Pinpoint the cell where the given text exists, returning its (X, Y) midpoint coordinate. 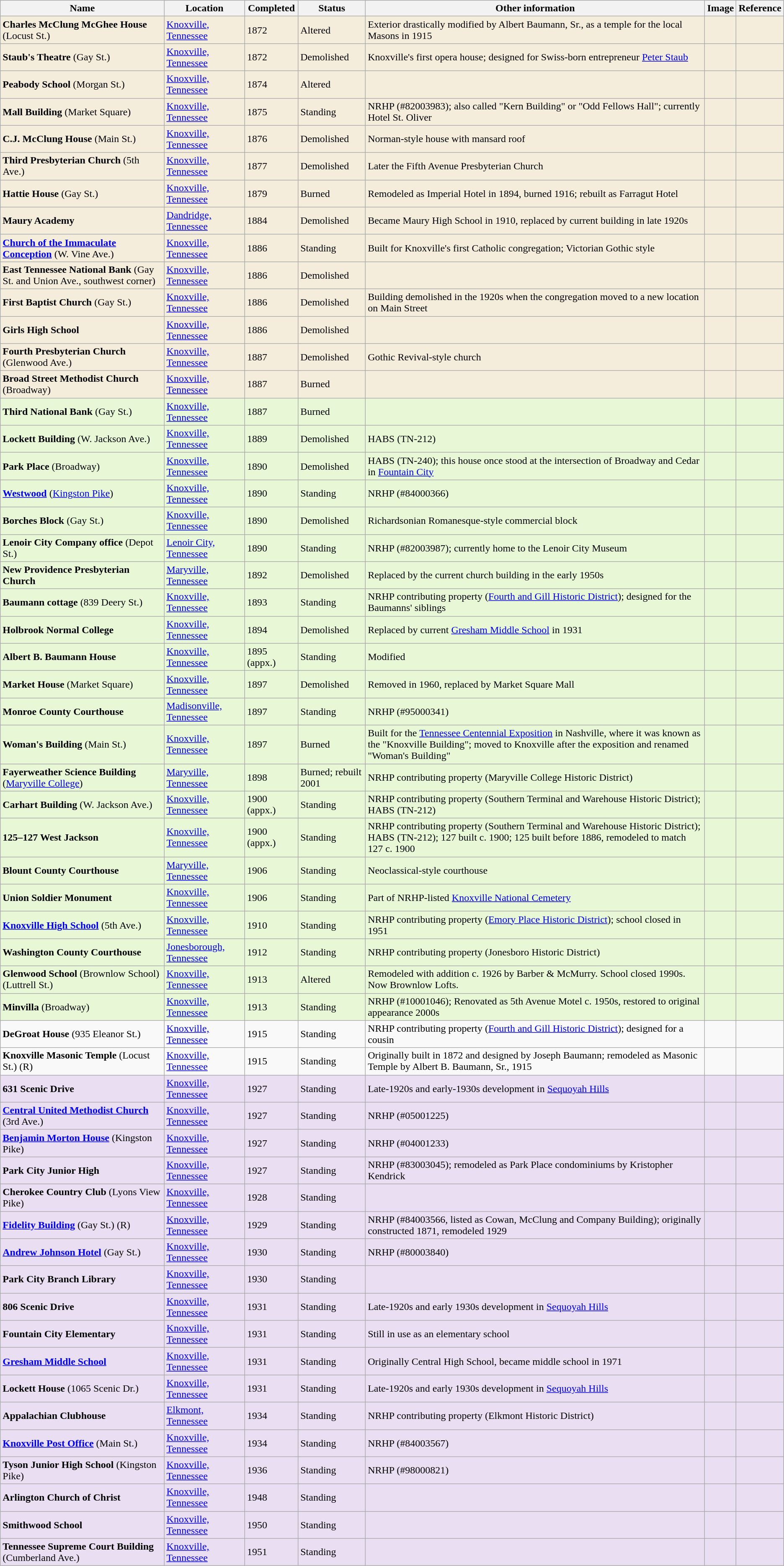
Fountain City Elementary (82, 1334)
Tyson Junior High School (Kingston Pike) (82, 1470)
Knoxville Post Office (Main St.) (82, 1443)
Market House (Market Square) (82, 684)
NRHP (#95000341) (535, 712)
806 Scenic Drive (82, 1307)
NRHP (#83003045); remodeled as Park Place condominiums by Kristopher Kendrick (535, 1170)
Removed in 1960, replaced by Market Square Mall (535, 684)
NRHP contributing property (Fourth and Gill Historic District); designed for a cousin (535, 1034)
1928 (271, 1198)
NRHP (#84003566, listed as Cowan, McClung and Company Building); originally constructed 1871, remodeled 1929 (535, 1224)
Status (332, 8)
Fidelity Building (Gay St.) (R) (82, 1224)
Hattie House (Gay St.) (82, 194)
Park Place (Broadway) (82, 466)
Jonesborough, Tennessee (204, 952)
Lenoir City Company office (Depot St.) (82, 548)
1894 (271, 629)
Charles McClung McGhee House (Locust St.) (82, 30)
1889 (271, 439)
Neoclassical-style courthouse (535, 871)
Replaced by current Gresham Middle School in 1931 (535, 629)
HABS (TN-240); this house once stood at the intersection of Broadway and Cedar in Fountain City (535, 466)
NRHP (#84003567) (535, 1443)
Central United Methodist Church (3rd Ave.) (82, 1116)
Other information (535, 8)
Girls High School (82, 329)
NRHP contributing property (Emory Place Historic District); school closed in 1951 (535, 925)
Lenoir City, Tennessee (204, 548)
NRHP (#05001225) (535, 1116)
NRHP (#04001233) (535, 1143)
Fourth Presbyterian Church (Glenwood Ave.) (82, 357)
Replaced by the current church building in the early 1950s (535, 575)
Washington County Courthouse (82, 952)
1951 (271, 1552)
Carhart Building (W. Jackson Ave.) (82, 805)
Church of the Immaculate Conception (W. Vine Ave.) (82, 248)
Remodeled with addition c. 1926 by Barber & McMurry. School closed 1990s. Now Brownlow Lofts. (535, 980)
Elkmont, Tennessee (204, 1416)
Benjamin Morton House (Kingston Pike) (82, 1143)
Building demolished in the 1920s when the congregation moved to a new location on Main Street (535, 303)
Location (204, 8)
Albert B. Baumann House (82, 657)
Blount County Courthouse (82, 871)
Monroe County Courthouse (82, 712)
NRHP (#10001046); Renovated as 5th Avenue Motel c. 1950s, restored to original appearance 2000s (535, 1007)
Arlington Church of Christ (82, 1498)
Westwood (Kingston Pike) (82, 494)
NRHP contributing property (Fourth and Gill Historic District); designed for the Baumanns' siblings (535, 603)
Completed (271, 8)
Name (82, 8)
NRHP contributing property (Elkmont Historic District) (535, 1416)
Borches Block (Gay St.) (82, 520)
NRHP contributing property (Southern Terminal and Warehouse Historic District); HABS (TN-212) (535, 805)
Knoxville's first opera house; designed for Swiss-born entrepreneur Peter Staub (535, 57)
1950 (271, 1525)
Maury Academy (82, 220)
Modified (535, 657)
DeGroat House (935 Eleanor St.) (82, 1034)
Park City Branch Library (82, 1280)
1895 (appx.) (271, 657)
Exterior drastically modified by Albert Baumann, Sr., as a temple for the local Masons in 1915 (535, 30)
Became Maury High School in 1910, replaced by current building in late 1920s (535, 220)
NRHP (#82003987); currently home to the Lenoir City Museum (535, 548)
Peabody School (Morgan St.) (82, 85)
Tennessee Supreme Court Building (Cumberland Ave.) (82, 1552)
HABS (TN-212) (535, 439)
NRHP (#80003840) (535, 1252)
631 Scenic Drive (82, 1089)
1874 (271, 85)
First Baptist Church (Gay St.) (82, 303)
1879 (271, 194)
1893 (271, 603)
1912 (271, 952)
Originally built in 1872 and designed by Joseph Baumann; remodeled as Masonic Temple by Albert B. Baumann, Sr., 1915 (535, 1061)
NRHP (#82003983); also called "Kern Building" or "Odd Fellows Hall"; currently Hotel St. Oliver (535, 111)
Richardsonian Romanesque-style commercial block (535, 520)
Originally Central High School, became middle school in 1971 (535, 1361)
Norman-style house with mansard roof (535, 139)
Still in use as an elementary school (535, 1334)
Knoxville High School (5th Ave.) (82, 925)
NRHP contributing property (Maryville College Historic District) (535, 777)
NRHP (#84000366) (535, 494)
Union Soldier Monument (82, 898)
Late-1920s and early-1930s development in Sequoyah Hills (535, 1089)
Part of NRHP-listed Knoxville National Cemetery (535, 898)
1936 (271, 1470)
1876 (271, 139)
Later the Fifth Avenue Presbyterian Church (535, 166)
Remodeled as Imperial Hotel in 1894, burned 1916; rebuilt as Farragut Hotel (535, 194)
Built for Knoxville's first Catholic congregation; Victorian Gothic style (535, 248)
Andrew Johnson Hotel (Gay St.) (82, 1252)
1884 (271, 220)
1898 (271, 777)
Gothic Revival-style church (535, 357)
Gresham Middle School (82, 1361)
Madisonville, Tennessee (204, 712)
Burned; rebuilt 2001 (332, 777)
Cherokee Country Club (Lyons View Pike) (82, 1198)
Broad Street Methodist Church (Broadway) (82, 385)
Knoxville Masonic Temple (Locust St.) (R) (82, 1061)
Woman's Building (Main St.) (82, 744)
Mall Building (Market Square) (82, 111)
Fayerweather Science Building (Maryville College) (82, 777)
New Providence Presbyterian Church (82, 575)
NRHP contributing property (Jonesboro Historic District) (535, 952)
Baumann cottage (839 Deery St.) (82, 603)
Holbrook Normal College (82, 629)
NRHP (#98000821) (535, 1470)
Third Presbyterian Church (5th Ave.) (82, 166)
C.J. McClung House (Main St.) (82, 139)
1892 (271, 575)
Minvilla (Broadway) (82, 1007)
Appalachian Clubhouse (82, 1416)
Dandridge, Tennessee (204, 220)
Third National Bank (Gay St.) (82, 412)
East Tennessee National Bank (Gay St. and Union Ave., southwest corner) (82, 275)
Staub's Theatre (Gay St.) (82, 57)
Reference (760, 8)
Lockett House (1065 Scenic Dr.) (82, 1389)
1929 (271, 1224)
Glenwood School (Brownlow School) (Luttrell St.) (82, 980)
Image (720, 8)
Lockett Building (W. Jackson Ave.) (82, 439)
1948 (271, 1498)
Smithwood School (82, 1525)
1910 (271, 925)
1877 (271, 166)
125–127 West Jackson (82, 838)
1875 (271, 111)
Park City Junior High (82, 1170)
